Provide the [x, y] coordinate of the cell's center where the given text is located.  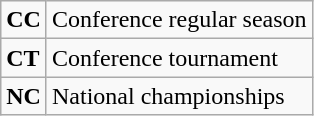
NC [24, 96]
CT [24, 58]
National championships [179, 96]
CC [24, 20]
Conference regular season [179, 20]
Conference tournament [179, 58]
